Provide the (x, y) coordinate of the cell's center where the given text is located.  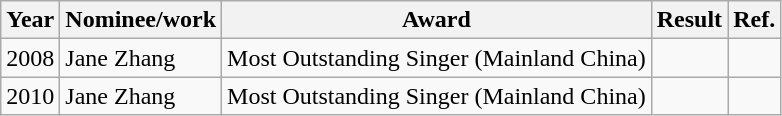
2010 (30, 96)
Year (30, 20)
Nominee/work (141, 20)
Result (689, 20)
2008 (30, 58)
Award (437, 20)
Ref. (754, 20)
